Locate the cell with the specified text and output its [X, Y] center coordinate. 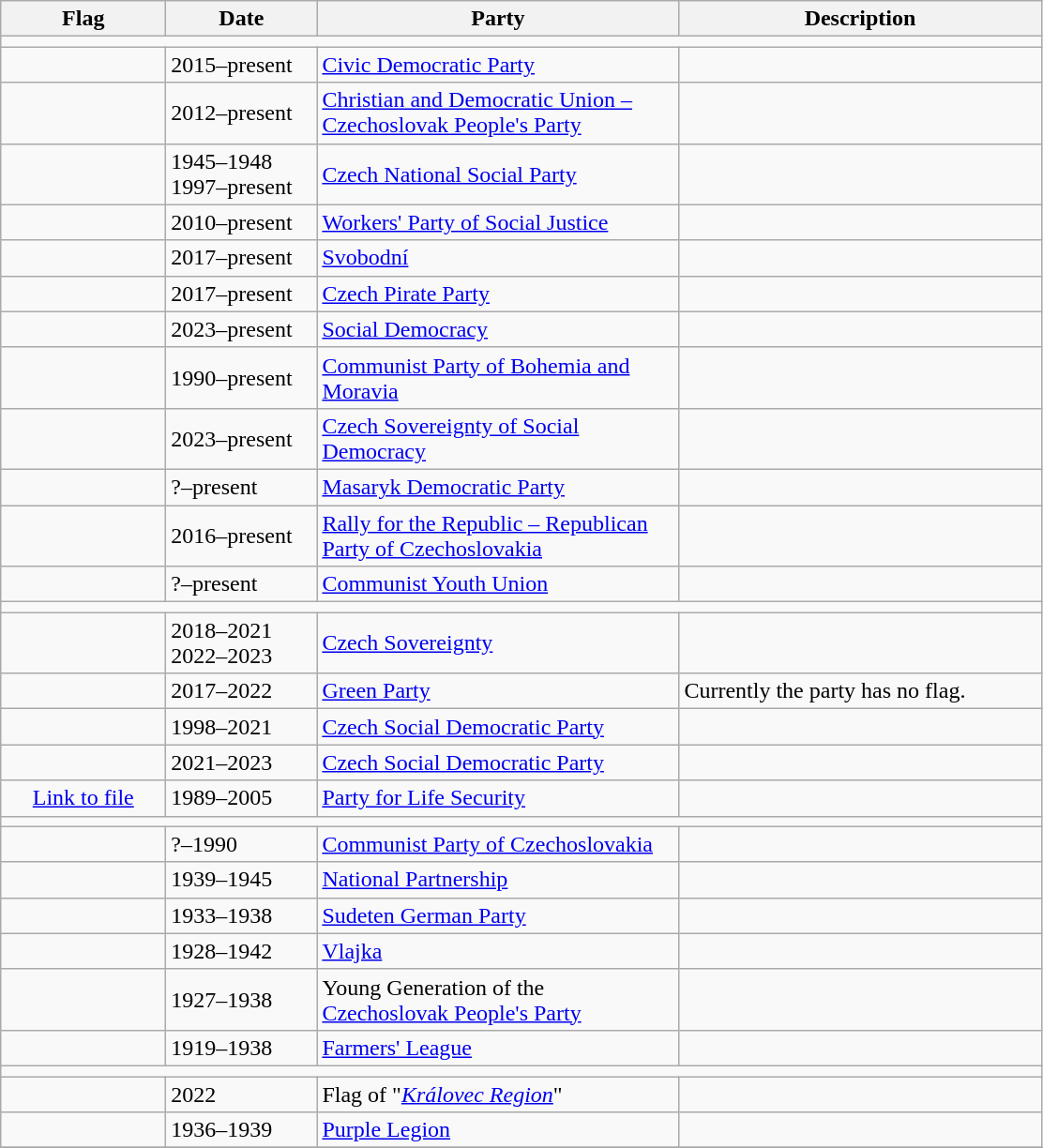
1998–2021 [242, 727]
Czech Pirate Party [498, 294]
Czech National Social Party [498, 174]
Workers' Party of Social Justice [498, 222]
Masaryk Democratic Party [498, 487]
Czech Sovereignty of Social Democracy [498, 439]
Flag [83, 19]
2010–present [242, 222]
Green Party [498, 691]
2017–2022 [242, 691]
?–1990 [242, 844]
Description [860, 19]
Young Generation of the Czechoslovak People's Party [498, 1000]
Czech Sovereignty [498, 643]
Party for Life Security [498, 798]
Rally for the Republic – Republican Party of Czechoslovakia [498, 535]
1989–2005 [242, 798]
Communist Party of Czechoslovakia [498, 844]
2021–2023 [242, 763]
Party [498, 19]
Civic Democratic Party [498, 65]
1990–present [242, 377]
2015–present [242, 65]
Currently the party has no flag. [860, 691]
Svobodní [498, 258]
Sudeten German Party [498, 915]
1928–1942 [242, 951]
1945–19481997–present [242, 174]
Christian and Democratic Union – Czechoslovak People's Party [498, 113]
2012–present [242, 113]
Flag of "Královec Region" [498, 1095]
National Partnership [498, 880]
2022 [242, 1095]
1933–1938 [242, 915]
Farmers' League [498, 1048]
1939–1945 [242, 880]
Date [242, 19]
Vlajka [498, 951]
Link to file [83, 798]
Communist Party of Bohemia and Moravia [498, 377]
2018–20212022–2023 [242, 643]
1936–1939 [242, 1130]
2016–present [242, 535]
1919–1938 [242, 1048]
1927–1938 [242, 1000]
Communist Youth Union [498, 584]
Purple Legion [498, 1130]
Social Democracy [498, 329]
